For the text-containing cell, return its midpoint in [x, y] coordinate format. 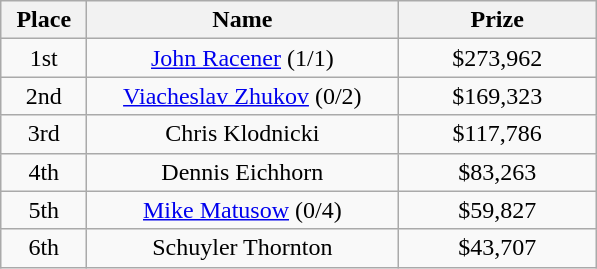
$59,827 [498, 210]
$83,263 [498, 172]
3rd [44, 134]
Name [242, 20]
4th [44, 172]
Mike Matusow (0/4) [242, 210]
Place [44, 20]
1st [44, 58]
$117,786 [498, 134]
5th [44, 210]
$169,323 [498, 96]
2nd [44, 96]
6th [44, 248]
Schuyler Thornton [242, 248]
Prize [498, 20]
$273,962 [498, 58]
Viacheslav Zhukov (0/2) [242, 96]
Chris Klodnicki [242, 134]
John Racener (1/1) [242, 58]
Dennis Eichhorn [242, 172]
$43,707 [498, 248]
